Identify which cell holds the provided text, then report its (X, Y) central coordinate. 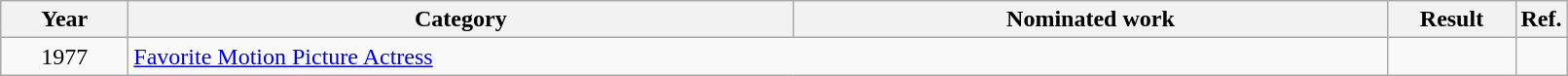
Result (1452, 19)
1977 (64, 57)
Year (64, 19)
Ref. (1542, 19)
Nominated work (1090, 19)
Favorite Motion Picture Actress (758, 57)
Category (461, 19)
